For the text-containing cell, return its midpoint in (x, y) coordinate format. 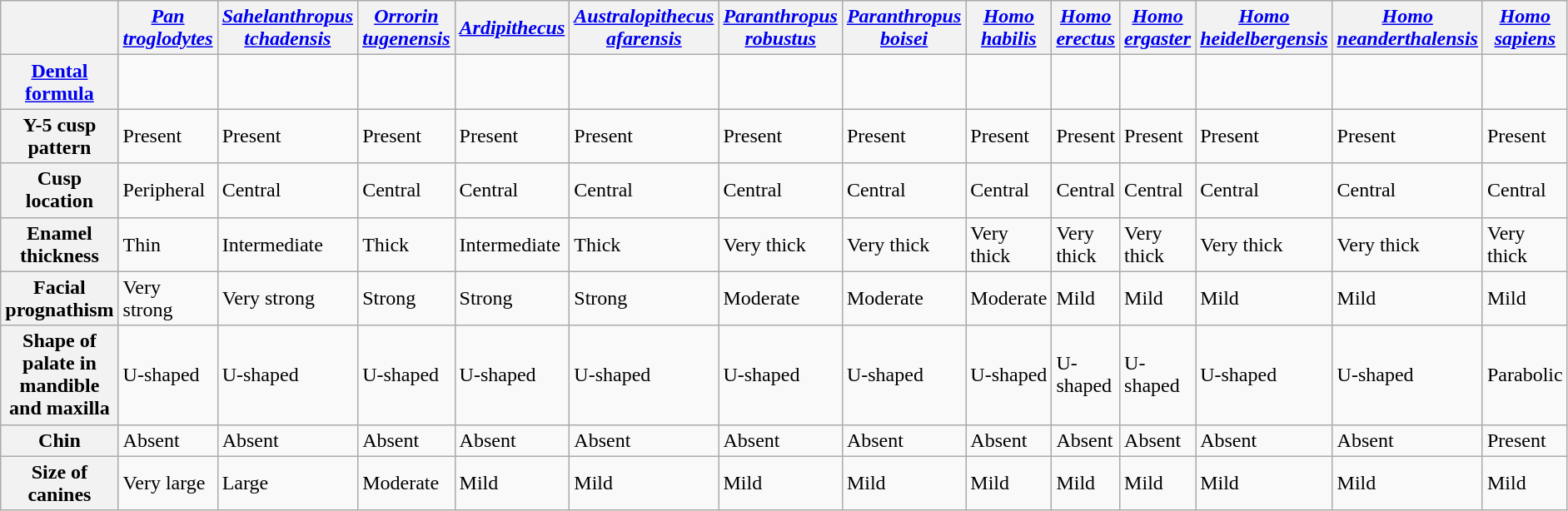
Size of canines (60, 483)
Paranthropus boisei (903, 28)
Homo ergaster (1157, 28)
Sahelanthropus tchadensis (287, 28)
Enamel thickness (60, 245)
Homo heidelbergensis (1264, 28)
Homo neanderthalensis (1407, 28)
Y-5 cusp pattern (60, 136)
Large (287, 483)
Orrorin tugenensis (406, 28)
Ardipithecus (512, 28)
Paranthropus robustus (780, 28)
Very large (168, 483)
Shape of palate in mandible and maxilla (60, 375)
Peripheral (168, 190)
Homo sapiens (1525, 28)
Thin (168, 245)
Homo habilis (1009, 28)
Homo erectus (1086, 28)
Facial prognathism (60, 298)
Parabolic (1525, 375)
Chin (60, 440)
Dental formula (60, 82)
Pan troglodytes (168, 28)
Australopithecus afarensis (645, 28)
Cusp location (60, 190)
